Output the [x, y] coordinate of the center of the cell containing the given text.  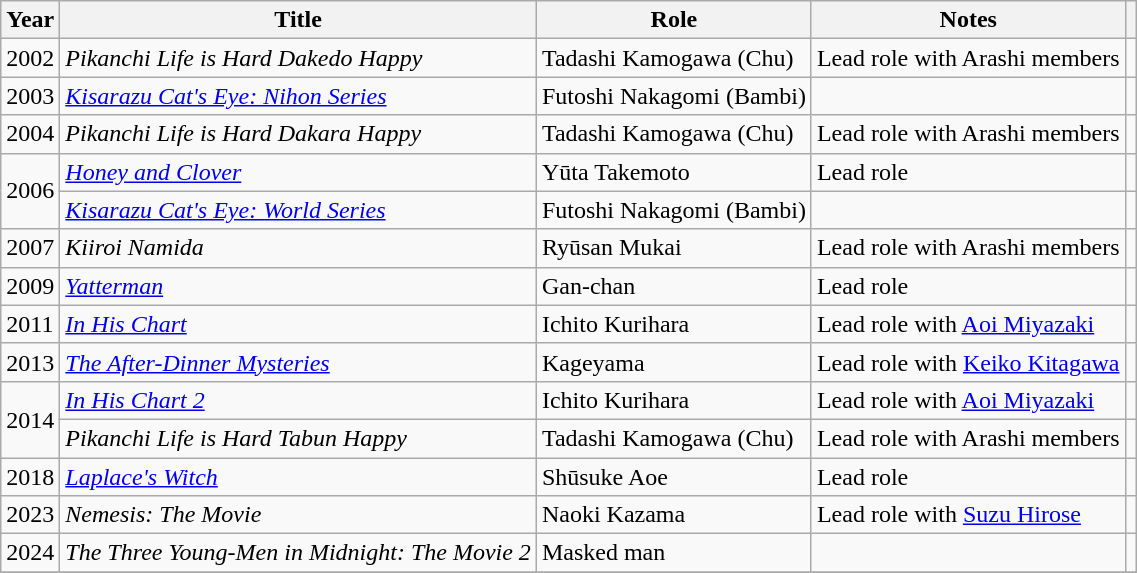
2006 [30, 191]
Masked man [674, 553]
2024 [30, 553]
2018 [30, 477]
Notes [968, 20]
2004 [30, 134]
2002 [30, 58]
Kiiroi Namida [298, 248]
Lead role with Keiko Kitagawa [968, 362]
Kisarazu Cat's Eye: Nihon Series [298, 96]
Pikanchi Life is Hard Dakara Happy [298, 134]
2007 [30, 248]
In His Chart [298, 324]
The Three Young-Men in Midnight: The Movie 2 [298, 553]
In His Chart 2 [298, 400]
Yūta Takemoto [674, 172]
Gan-chan [674, 286]
2009 [30, 286]
Naoki Kazama [674, 515]
Laplace's Witch [298, 477]
Kisarazu Cat's Eye: World Series [298, 210]
2023 [30, 515]
Ryūsan Mukai [674, 248]
Shūsuke Aoe [674, 477]
Title [298, 20]
Year [30, 20]
Pikanchi Life is Hard Tabun Happy [298, 438]
Nemesis: The Movie [298, 515]
Honey and Clover [298, 172]
2003 [30, 96]
Pikanchi Life is Hard Dakedo Happy [298, 58]
Kageyama [674, 362]
2011 [30, 324]
Yatterman [298, 286]
Lead role with Suzu Hirose [968, 515]
2014 [30, 419]
The After-Dinner Mysteries [298, 362]
Role [674, 20]
2013 [30, 362]
